Pinpoint the cell where the given text exists, returning its (X, Y) midpoint coordinate. 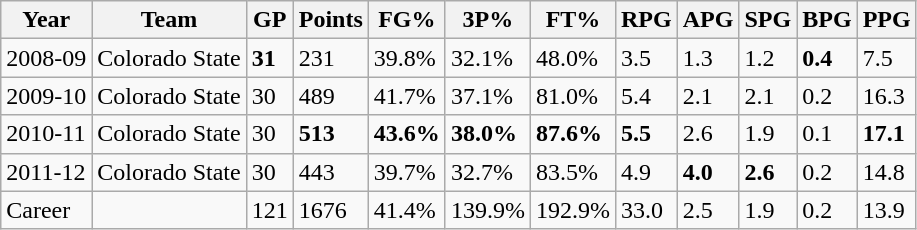
192.9% (572, 210)
5.4 (646, 96)
2008-09 (46, 58)
31 (270, 58)
489 (330, 96)
SPG (768, 20)
0.1 (827, 134)
33.0 (646, 210)
4.0 (708, 172)
1.2 (768, 58)
BPG (827, 20)
39.7% (406, 172)
43.6% (406, 134)
3P% (488, 20)
2010-11 (46, 134)
1.3 (708, 58)
13.9 (886, 210)
RPG (646, 20)
81.0% (572, 96)
7.5 (886, 58)
Career (46, 210)
PPG (886, 20)
121 (270, 210)
4.9 (646, 172)
APG (708, 20)
Points (330, 20)
1676 (330, 210)
3.5 (646, 58)
16.3 (886, 96)
39.8% (406, 58)
32.1% (488, 58)
Year (46, 20)
0.4 (827, 58)
513 (330, 134)
231 (330, 58)
14.8 (886, 172)
GP (270, 20)
443 (330, 172)
48.0% (572, 58)
37.1% (488, 96)
FG% (406, 20)
139.9% (488, 210)
83.5% (572, 172)
41.7% (406, 96)
87.6% (572, 134)
41.4% (406, 210)
5.5 (646, 134)
2009-10 (46, 96)
FT% (572, 20)
38.0% (488, 134)
2.5 (708, 210)
2011-12 (46, 172)
Team (169, 20)
32.7% (488, 172)
17.1 (886, 134)
